From the cell containing the given text, extract its center point as (X, Y) coordinate. 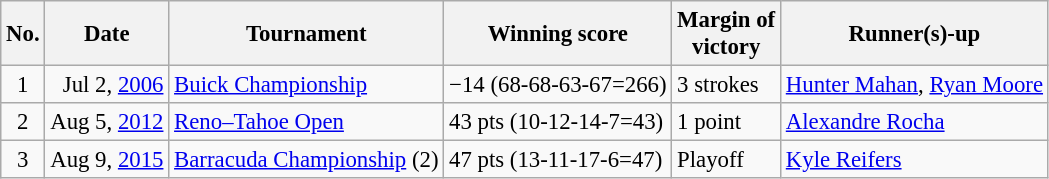
Playoff (726, 160)
43 pts (10-12-14-7=43) (558, 122)
Tournament (306, 34)
−14 (68-68-63-67=266) (558, 85)
3 (23, 160)
1 point (726, 122)
47 pts (13-11-17-6=47) (558, 160)
1 (23, 85)
Aug 9, 2015 (107, 160)
No. (23, 34)
Hunter Mahan, Ryan Moore (914, 85)
Winning score (558, 34)
Reno–Tahoe Open (306, 122)
Margin ofvictory (726, 34)
Aug 5, 2012 (107, 122)
2 (23, 122)
Date (107, 34)
Buick Championship (306, 85)
Alexandre Rocha (914, 122)
Jul 2, 2006 (107, 85)
Kyle Reifers (914, 160)
3 strokes (726, 85)
Barracuda Championship (2) (306, 160)
Runner(s)-up (914, 34)
